Return the (X, Y) coordinate for the center point of the cell that contains the specified text.  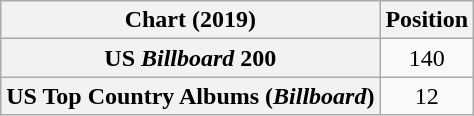
Chart (2019) (190, 20)
US Billboard 200 (190, 58)
12 (427, 96)
140 (427, 58)
US Top Country Albums (Billboard) (190, 96)
Position (427, 20)
